From the cell containing the given text, extract its center point as (X, Y) coordinate. 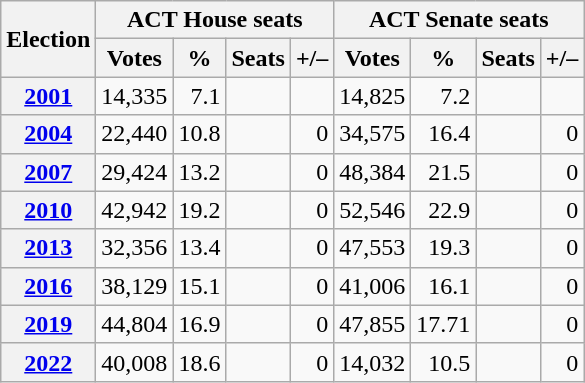
18.6 (200, 362)
13.2 (200, 172)
29,424 (134, 172)
42,942 (134, 210)
2001 (48, 96)
13.4 (200, 248)
7.1 (200, 96)
10.8 (200, 134)
47,553 (372, 248)
2022 (48, 362)
2019 (48, 324)
19.2 (200, 210)
47,855 (372, 324)
15.1 (200, 286)
44,804 (134, 324)
14,032 (372, 362)
16.4 (444, 134)
ACT House seats (215, 20)
16.1 (444, 286)
52,546 (372, 210)
10.5 (444, 362)
Election (48, 39)
17.71 (444, 324)
48,384 (372, 172)
32,356 (134, 248)
2007 (48, 172)
14,825 (372, 96)
22.9 (444, 210)
21.5 (444, 172)
ACT Senate seats (459, 20)
41,006 (372, 286)
2010 (48, 210)
40,008 (134, 362)
34,575 (372, 134)
14,335 (134, 96)
19.3 (444, 248)
2004 (48, 134)
2013 (48, 248)
22,440 (134, 134)
7.2 (444, 96)
38,129 (134, 286)
16.9 (200, 324)
2016 (48, 286)
